Search for the cell housing the specified text and yield its [x, y] center coordinate. 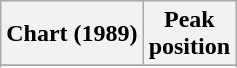
Peakposition [189, 34]
Chart (1989) [72, 34]
